Pinpoint the cell where the given text exists, returning its (x, y) midpoint coordinate. 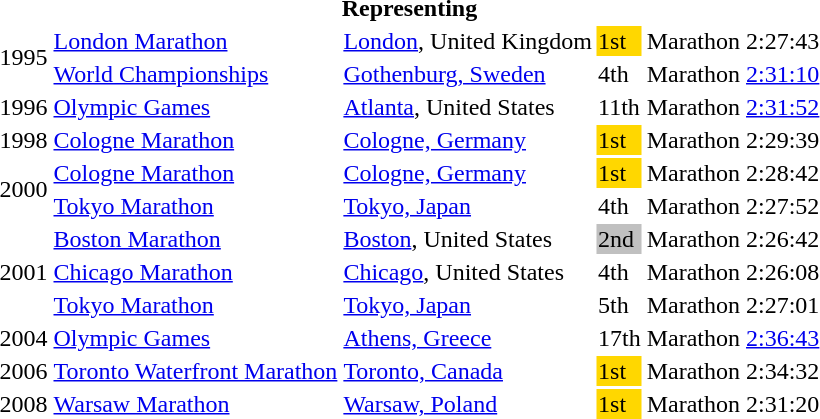
World Championships (196, 74)
London, United Kingdom (468, 41)
Atlanta, United States (468, 107)
11th (620, 107)
Warsaw Marathon (196, 404)
Boston Marathon (196, 239)
Chicago, United States (468, 272)
17th (620, 338)
Warsaw, Poland (468, 404)
Toronto, Canada (468, 371)
Toronto Waterfront Marathon (196, 371)
Chicago Marathon (196, 272)
Boston, United States (468, 239)
Gothenburg, Sweden (468, 74)
5th (620, 305)
London Marathon (196, 41)
2nd (620, 239)
Athens, Greece (468, 338)
